From the cell containing the given text, extract its center point as (x, y) coordinate. 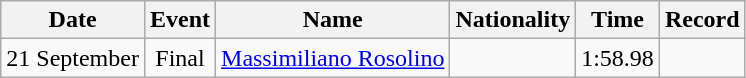
Final (180, 58)
1:58.98 (618, 58)
Date (73, 20)
Record (702, 20)
Time (618, 20)
21 September (73, 58)
Nationality (513, 20)
Event (180, 20)
Name (333, 20)
Massimiliano Rosolino (333, 58)
